Capture the cell that displays the provided text and extract its [x, y] central coordinate. 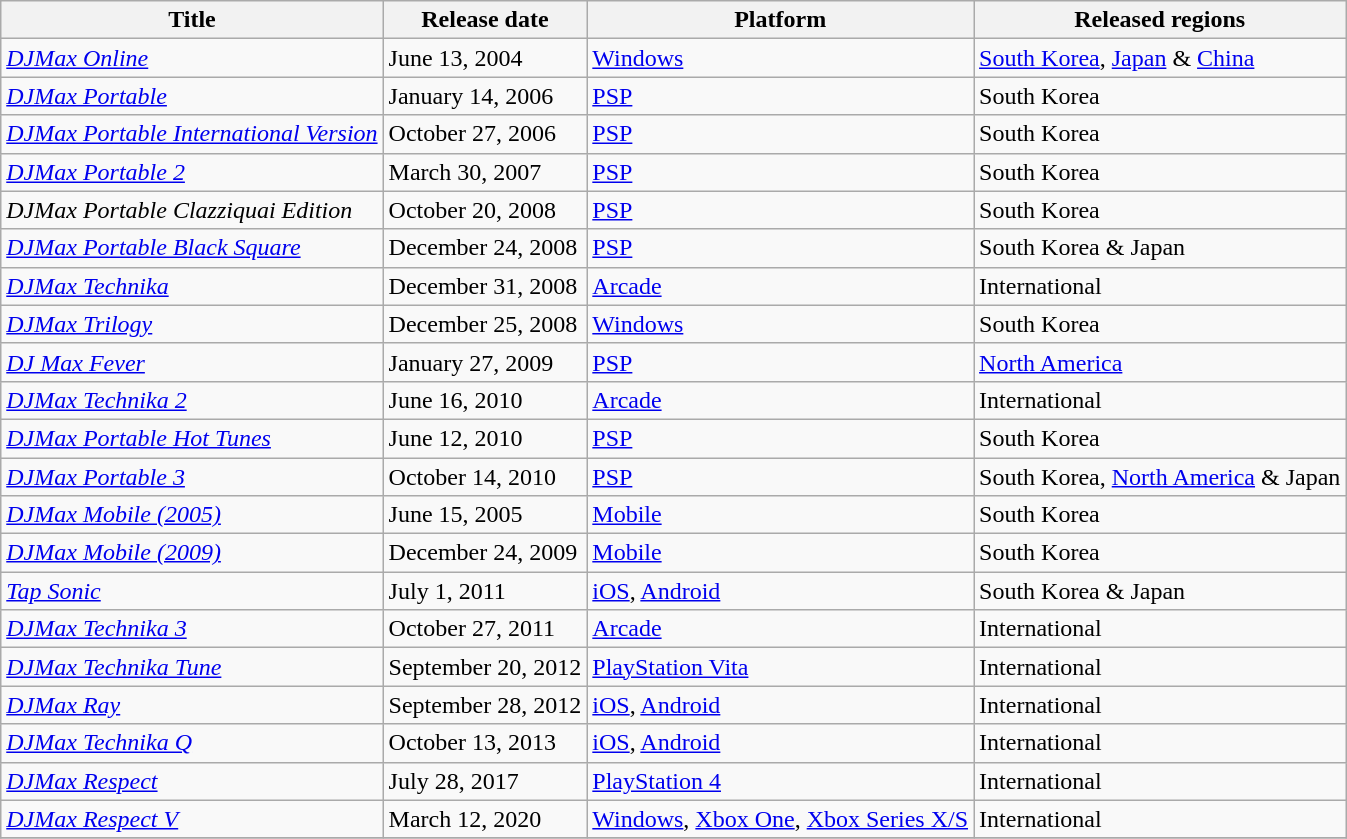
June 15, 2005 [485, 515]
October 27, 2006 [485, 134]
South Korea, North America & Japan [1160, 477]
September 20, 2012 [485, 667]
October 27, 2011 [485, 629]
Platform [780, 20]
DJMax Portable Black Square [192, 248]
DJMax Portable 2 [192, 172]
North America [1160, 362]
Title [192, 20]
DJMax Portable [192, 96]
DJMax Mobile (2009) [192, 553]
PlayStation 4 [780, 781]
October 13, 2013 [485, 743]
January 27, 2009 [485, 362]
Released regions [1160, 20]
December 24, 2008 [485, 248]
DJMax Portable 3 [192, 477]
December 31, 2008 [485, 286]
October 14, 2010 [485, 477]
January 14, 2006 [485, 96]
Windows, Xbox One, Xbox Series X/S [780, 819]
June 16, 2010 [485, 400]
DJMax Portable International Version [192, 134]
June 12, 2010 [485, 438]
DJMax Online [192, 58]
DJMax Respect [192, 781]
July 28, 2017 [485, 781]
December 24, 2009 [485, 553]
South Korea, Japan & China [1160, 58]
DJ Max Fever [192, 362]
October 20, 2008 [485, 210]
DJMax Technika Tune [192, 667]
DJMax Mobile (2005) [192, 515]
PlayStation Vita [780, 667]
Release date [485, 20]
December 25, 2008 [485, 324]
June 13, 2004 [485, 58]
DJMax Ray [192, 705]
DJMax Respect V [192, 819]
Tap Sonic [192, 591]
DJMax Trilogy [192, 324]
DJMax Portable Clazziquai Edition [192, 210]
September 28, 2012 [485, 705]
July 1, 2011 [485, 591]
DJMax Technika 3 [192, 629]
DJMax Portable Hot Tunes [192, 438]
March 30, 2007 [485, 172]
DJMax Technika 2 [192, 400]
DJMax Technika Q [192, 743]
DJMax Technika [192, 286]
March 12, 2020 [485, 819]
